Return the (x, y) coordinate for the center point of the cell that contains the specified text.  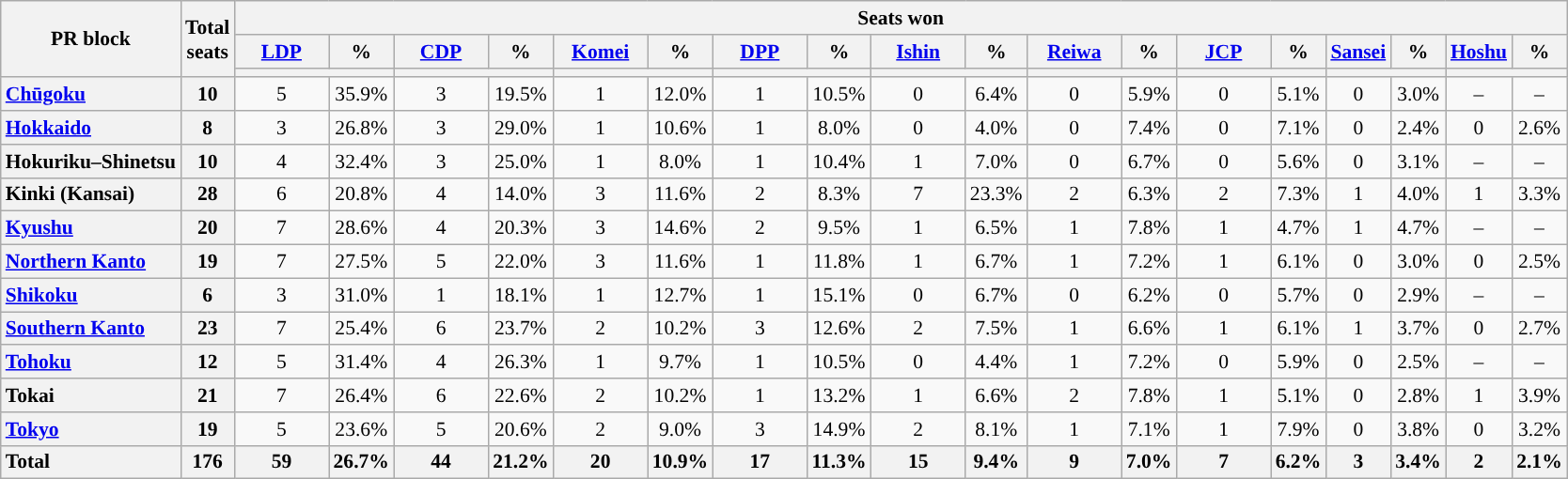
5.6% (1299, 162)
29.0% (521, 128)
23.7% (521, 329)
6.5% (996, 228)
13.2% (839, 395)
2.4% (1418, 128)
22.0% (521, 262)
25.0% (521, 162)
9.0% (681, 429)
9.4% (996, 462)
176 (207, 462)
Tokai (90, 395)
21 (207, 395)
27.5% (361, 262)
4.4% (996, 363)
11.3% (839, 462)
9.7% (681, 363)
59 (281, 462)
18.1% (521, 295)
28.6% (361, 228)
3.4% (1418, 462)
3.7% (1418, 329)
PR block (90, 39)
8.3% (839, 194)
20.8% (361, 194)
21.2% (521, 462)
Tokyo (90, 429)
Hokuriku–Shinetsu (90, 162)
19.5% (521, 95)
8 (207, 128)
8.1% (996, 429)
12.6% (839, 329)
Kyushu (90, 228)
Hokkaido (90, 128)
10.4% (839, 162)
26.4% (361, 395)
DPP (760, 52)
Totalseats (207, 39)
31.4% (361, 363)
26.7% (361, 462)
22.6% (521, 395)
14.6% (681, 228)
JCP (1223, 52)
14.9% (839, 429)
14.0% (521, 194)
23.6% (361, 429)
44 (441, 462)
2.7% (1540, 329)
Shikoku (90, 295)
2.6% (1540, 128)
23 (207, 329)
10.9% (681, 462)
Total (90, 462)
20.3% (521, 228)
Komei (601, 52)
7.9% (1299, 429)
Hoshu (1479, 52)
3.3% (1540, 194)
Kinki (Kansai) (90, 194)
CDP (441, 52)
5.7% (1299, 295)
23.3% (996, 194)
26.3% (521, 363)
6.3% (1149, 194)
7.5% (996, 329)
Tohoku (90, 363)
9 (1074, 462)
35.9% (361, 95)
Sansei (1357, 52)
28 (207, 194)
12.7% (681, 295)
3.8% (1418, 429)
25.4% (361, 329)
26.8% (361, 128)
15.1% (839, 295)
12.0% (681, 95)
11.8% (839, 262)
7.3% (1299, 194)
15 (918, 462)
LDP (281, 52)
Northern Kanto (90, 262)
Southern Kanto (90, 329)
17 (760, 462)
7.4% (1149, 128)
31.0% (361, 295)
3.9% (1540, 395)
9.5% (839, 228)
10.6% (681, 128)
3.1% (1418, 162)
Chūgoku (90, 95)
2.8% (1418, 395)
2.9% (1418, 295)
Ishin (918, 52)
3.2% (1540, 429)
Seats won (901, 18)
12 (207, 363)
2.1% (1540, 462)
Reiwa (1074, 52)
6.4% (996, 95)
32.4% (361, 162)
20.6% (521, 429)
